Pinpoint the cell where the given text exists, returning its (x, y) midpoint coordinate. 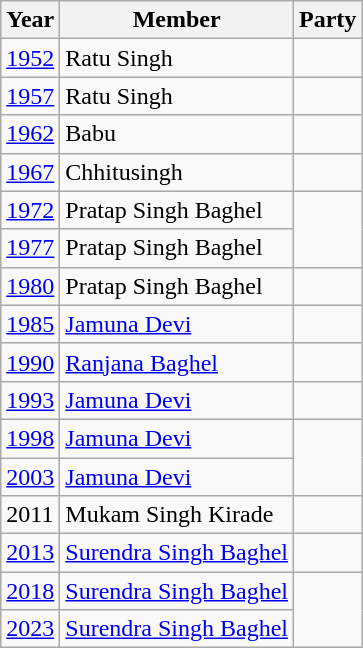
Year (30, 20)
2018 (30, 591)
1972 (30, 210)
1977 (30, 248)
1985 (30, 324)
1967 (30, 172)
1998 (30, 438)
1952 (30, 58)
1962 (30, 134)
2013 (30, 553)
1957 (30, 96)
Babu (177, 134)
2023 (30, 629)
Mukam Singh Kirade (177, 515)
2011 (30, 515)
1980 (30, 286)
Chhitusingh (177, 172)
2003 (30, 477)
Member (177, 20)
1993 (30, 400)
Ranjana Baghel (177, 362)
1990 (30, 362)
Party (328, 20)
